Identify which cell holds the provided text, then report its [X, Y] central coordinate. 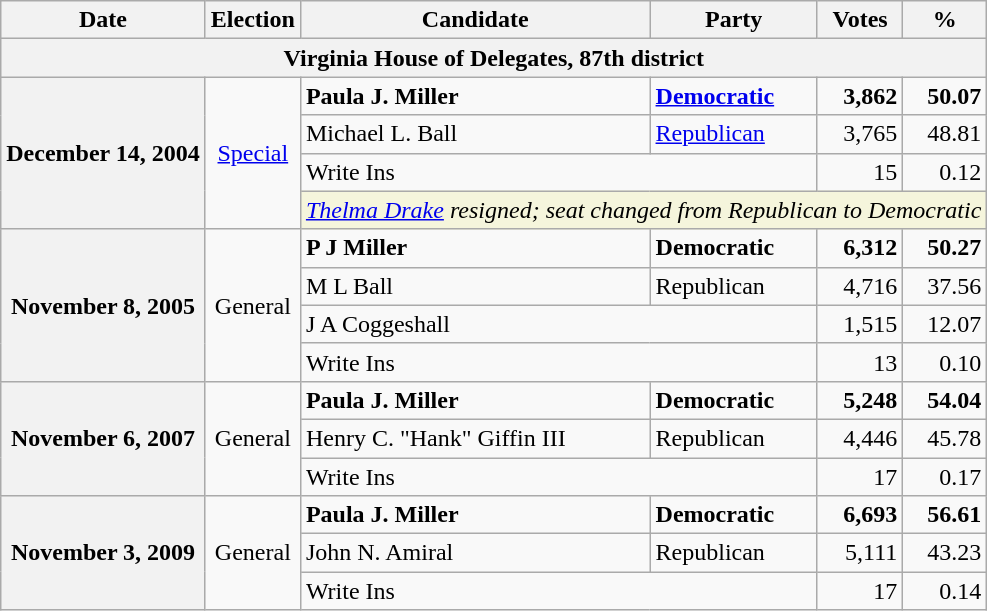
12.07 [945, 324]
J A Coggeshall [558, 324]
M L Ball [475, 286]
P J Miller [475, 248]
Thelma Drake resigned; seat changed from Republican to Democratic [643, 210]
December 14, 2004 [104, 153]
3,765 [860, 134]
6,312 [860, 248]
November 8, 2005 [104, 305]
43.23 [945, 553]
Special [252, 153]
November 6, 2007 [104, 438]
54.04 [945, 400]
Date [104, 20]
56.61 [945, 515]
0.12 [945, 172]
48.81 [945, 134]
50.27 [945, 248]
Election [252, 20]
45.78 [945, 438]
13 [860, 362]
4,446 [860, 438]
November 3, 2009 [104, 553]
1,515 [860, 324]
3,862 [860, 96]
Candidate [475, 20]
0.14 [945, 591]
4,716 [860, 286]
Party [734, 20]
0.17 [945, 477]
15 [860, 172]
5,111 [860, 553]
50.07 [945, 96]
0.10 [945, 362]
5,248 [860, 400]
Henry C. "Hank" Giffin III [475, 438]
John N. Amiral [475, 553]
Michael L. Ball [475, 134]
% [945, 20]
37.56 [945, 286]
Votes [860, 20]
6,693 [860, 515]
Virginia House of Delegates, 87th district [494, 58]
